Determine the [x, y] coordinate at the center of the cell enclosing the given text.  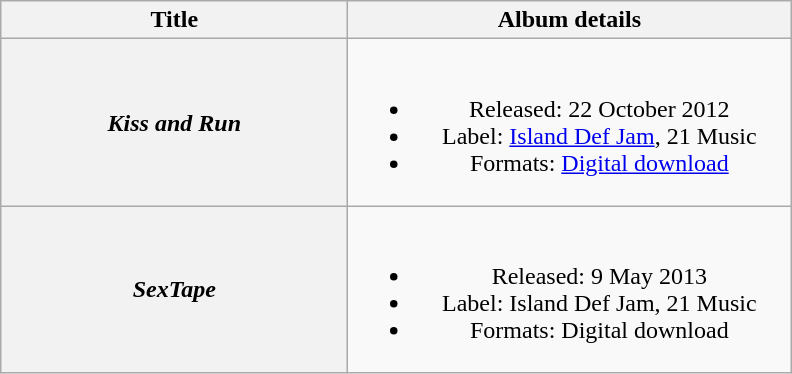
Kiss and Run [174, 122]
Title [174, 20]
Released: 9 May 2013Label: Island Def Jam, 21 MusicFormats: Digital download [570, 290]
Album details [570, 20]
SexTape [174, 290]
Released: 22 October 2012Label: Island Def Jam, 21 MusicFormats: Digital download [570, 122]
